Return the (X, Y) coordinate for the center point of the cell that contains the specified text.  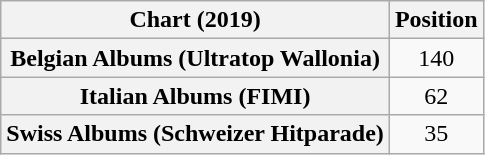
Italian Albums (FIMI) (196, 96)
Swiss Albums (Schweizer Hitparade) (196, 134)
Position (436, 20)
62 (436, 96)
35 (436, 134)
Belgian Albums (Ultratop Wallonia) (196, 58)
140 (436, 58)
Chart (2019) (196, 20)
